Return the (x, y) coordinate for the center point of the cell that contains the specified text.  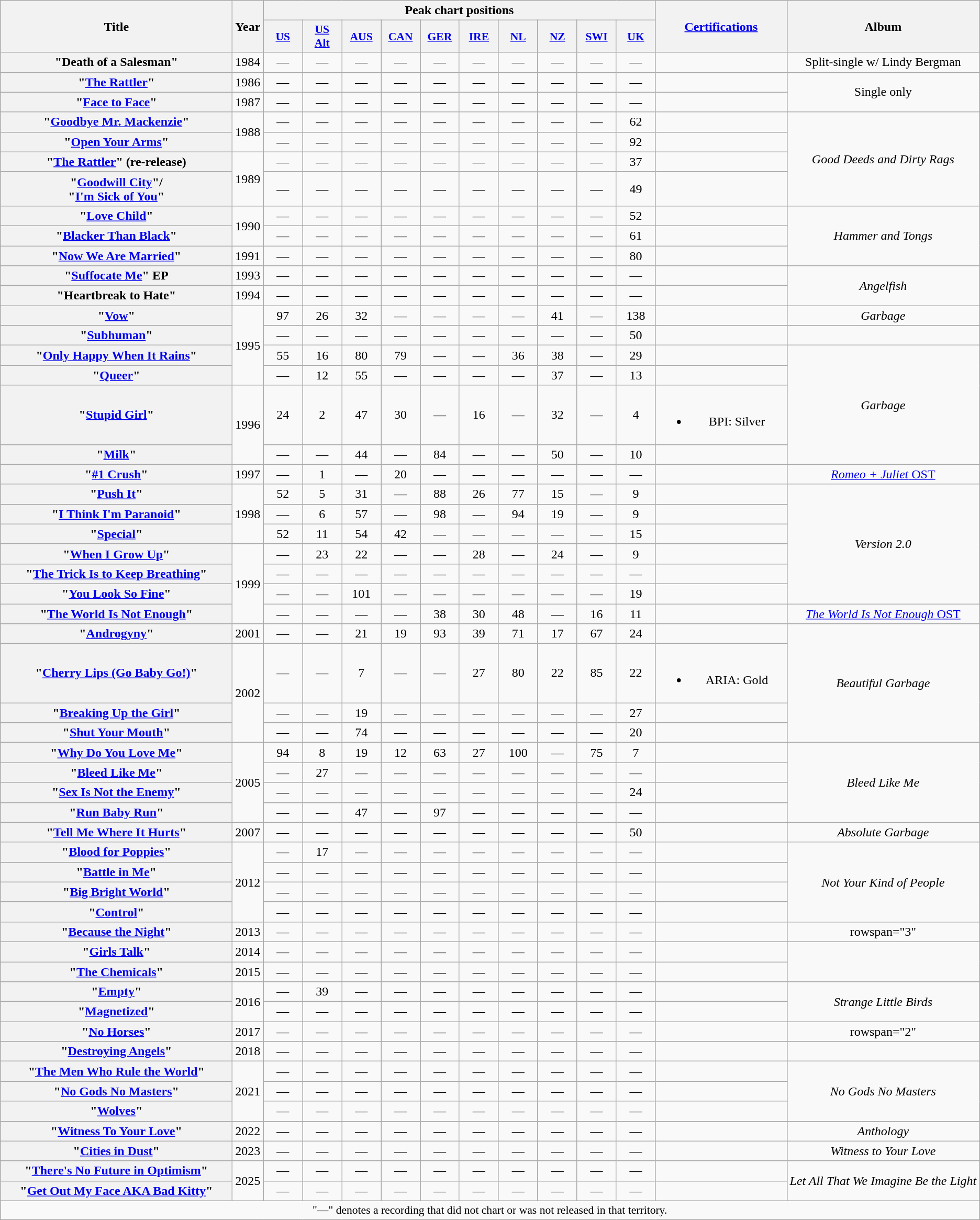
100 (518, 753)
1989 (248, 179)
88 (440, 494)
93 (440, 634)
"Shut Your Mouth" (116, 733)
"Blacker Than Black" (116, 236)
1996 (248, 425)
79 (401, 355)
2017 (248, 1032)
61 (636, 236)
Version 2.0 (883, 544)
"Only Happy When It Rains" (116, 355)
"You Look So Fine" (116, 594)
"Big Bright World" (116, 892)
Split-single w/ Lindy Bergman (883, 62)
101 (361, 594)
"The World Is Not Enough" (116, 614)
44 (361, 454)
92 (636, 142)
"No Gods No Masters" (116, 1091)
Good Deeds and Dirty Rags (883, 159)
"There's No Future in Optimism" (116, 1171)
"Breaking Up the Girl" (116, 713)
"Vow" (116, 316)
"When I Grow Up" (116, 554)
Certifications (721, 26)
Peak chart positions (460, 10)
23 (322, 554)
1994 (248, 296)
"The Rattler" (re-release) (116, 162)
rowspan="3" (883, 932)
"Empty" (116, 992)
"The Men Who Rule the World" (116, 1071)
4 (636, 415)
1997 (248, 474)
"Cherry Lips (Go Baby Go!)" (116, 673)
Let All That We Imagine Be the Light (883, 1181)
"Because the Night" (116, 932)
NL (518, 37)
1999 (248, 584)
2021 (248, 1091)
"Open Your Arms" (116, 142)
USAlt (322, 37)
"Blood for Poppies" (116, 852)
"Girls Talk" (116, 952)
"Witness To Your Love" (116, 1131)
"Milk" (116, 454)
Bleed Like Me (883, 782)
"Special" (116, 534)
Angelfish (883, 286)
5 (322, 494)
36 (518, 355)
8 (322, 753)
2022 (248, 1131)
2005 (248, 782)
28 (478, 554)
"Goodbye Mr. Mackenzie" (116, 122)
"Now We Are Married" (116, 256)
2013 (248, 932)
CAN (401, 37)
"I Think I'm Paranoid" (116, 514)
Strange Little Birds (883, 1002)
"Cities in Dust" (116, 1151)
"Wolves" (116, 1111)
2023 (248, 1151)
"Magnetized" (116, 1012)
"Queer" (116, 375)
US (283, 37)
21 (361, 634)
1991 (248, 256)
2 (322, 415)
Romeo + Juliet OST (883, 474)
"Stupid Girl" (116, 415)
"Death of a Salesman" (116, 62)
rowspan="2" (883, 1032)
"Bleed Like Me" (116, 773)
2016 (248, 1002)
1998 (248, 514)
"Love Child" (116, 216)
Album (883, 26)
2007 (248, 832)
54 (361, 534)
Absolute Garbage (883, 832)
63 (440, 753)
"Why Do You Love Me" (116, 753)
48 (518, 614)
2012 (248, 882)
"Heartbreak to Hate" (116, 296)
Witness to Your Love (883, 1151)
49 (636, 188)
IRE (478, 37)
SWI (597, 37)
"#1 Crush" (116, 474)
The World Is Not Enough OST (883, 614)
1995 (248, 345)
"Push It" (116, 494)
"Face to Face" (116, 102)
2002 (248, 693)
2001 (248, 634)
138 (636, 316)
42 (401, 534)
Hammer and Tongs (883, 236)
74 (361, 733)
BPI: Silver (721, 415)
AUS (361, 37)
Beautiful Garbage (883, 684)
"Subhuman" (116, 335)
6 (322, 514)
Single only (883, 92)
Anthology (883, 1131)
57 (361, 514)
1990 (248, 226)
"—" denotes a recording that did not chart or was not released in that territory. (490, 1210)
"Androgyny" (116, 634)
Not Your Kind of People (883, 882)
"Goodwill City"/"I'm Sick of You" (116, 188)
10 (636, 454)
"The Trick Is to Keep Breathing" (116, 574)
29 (636, 355)
"Get Out My Face AKA Bad Kitty" (116, 1191)
ARIA: Gold (721, 673)
75 (597, 753)
71 (518, 634)
"The Rattler" (116, 82)
"Sex Is Not the Enemy" (116, 792)
2015 (248, 972)
"Suffocate Me" EP (116, 276)
GER (440, 37)
1987 (248, 102)
UK (636, 37)
"Run Baby Run" (116, 812)
2025 (248, 1181)
"The Chemicals" (116, 972)
2018 (248, 1051)
67 (597, 634)
"Control" (116, 912)
98 (440, 514)
1 (322, 474)
NZ (557, 37)
1993 (248, 276)
31 (361, 494)
13 (636, 375)
41 (557, 316)
"Battle in Me" (116, 872)
77 (518, 494)
1984 (248, 62)
"Destroying Angels" (116, 1051)
84 (440, 454)
"No Horses" (116, 1032)
1988 (248, 132)
85 (597, 673)
Year (248, 26)
No Gods No Masters (883, 1091)
62 (636, 122)
2014 (248, 952)
1986 (248, 82)
Title (116, 26)
"Tell Me Where It Hurts" (116, 832)
